Locate the cell with the specified text and output its [X, Y] center coordinate. 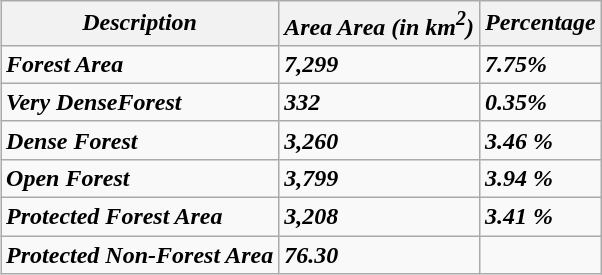
Dense Forest [140, 140]
Protected Non-Forest Area [140, 255]
3,208 [380, 217]
7,299 [380, 64]
3.46 % [541, 140]
0.35% [541, 102]
Forest Area [140, 64]
Very DenseForest [140, 102]
Protected Forest Area [140, 217]
Percentage [541, 24]
Area Area (in km2) [380, 24]
Open Forest [140, 178]
76.30 [380, 255]
Description [140, 24]
3.94 % [541, 178]
3,260 [380, 140]
3.41 % [541, 217]
332 [380, 102]
7.75% [541, 64]
3,799 [380, 178]
